Search for the cell housing the specified text and yield its [x, y] center coordinate. 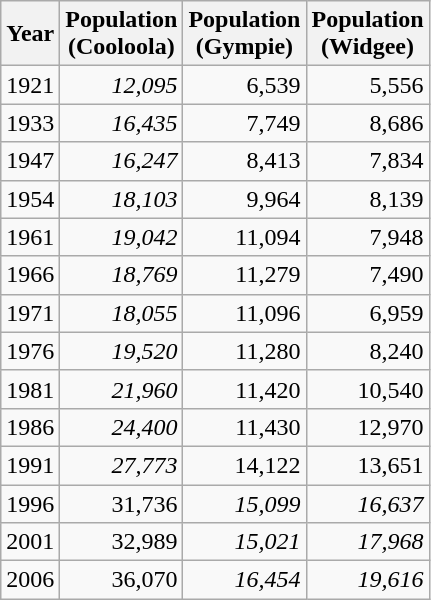
7,490 [368, 275]
1954 [30, 199]
8,240 [368, 351]
Population(Cooloola) [122, 34]
1971 [30, 313]
7,834 [368, 161]
6,959 [368, 313]
10,540 [368, 389]
1921 [30, 85]
6,539 [244, 85]
24,400 [122, 427]
Population(Widgee) [368, 34]
21,960 [122, 389]
9,964 [244, 199]
19,042 [122, 237]
13,651 [368, 465]
16,247 [122, 161]
16,637 [368, 503]
19,616 [368, 580]
11,094 [244, 237]
8,686 [368, 123]
1981 [30, 389]
14,122 [244, 465]
15,099 [244, 503]
12,095 [122, 85]
1933 [30, 123]
1961 [30, 237]
1991 [30, 465]
19,520 [122, 351]
31,736 [122, 503]
1996 [30, 503]
7,749 [244, 123]
7,948 [368, 237]
18,769 [122, 275]
18,103 [122, 199]
1986 [30, 427]
Population(Gympie) [244, 34]
16,435 [122, 123]
11,279 [244, 275]
27,773 [122, 465]
1966 [30, 275]
1947 [30, 161]
2001 [30, 542]
18,055 [122, 313]
2006 [30, 580]
16,454 [244, 580]
17,968 [368, 542]
36,070 [122, 580]
15,021 [244, 542]
11,096 [244, 313]
11,430 [244, 427]
11,280 [244, 351]
1976 [30, 351]
5,556 [368, 85]
12,970 [368, 427]
11,420 [244, 389]
32,989 [122, 542]
8,139 [368, 199]
8,413 [244, 161]
Year [30, 34]
